Return the [x, y] coordinate for the center point of the cell that contains the specified text.  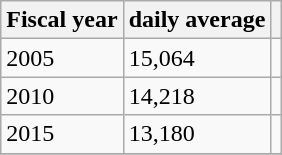
Fiscal year [62, 20]
2010 [62, 96]
14,218 [197, 96]
daily average [197, 20]
2005 [62, 58]
15,064 [197, 58]
13,180 [197, 134]
2015 [62, 134]
